Identify which cell holds the provided text, then report its [X, Y] central coordinate. 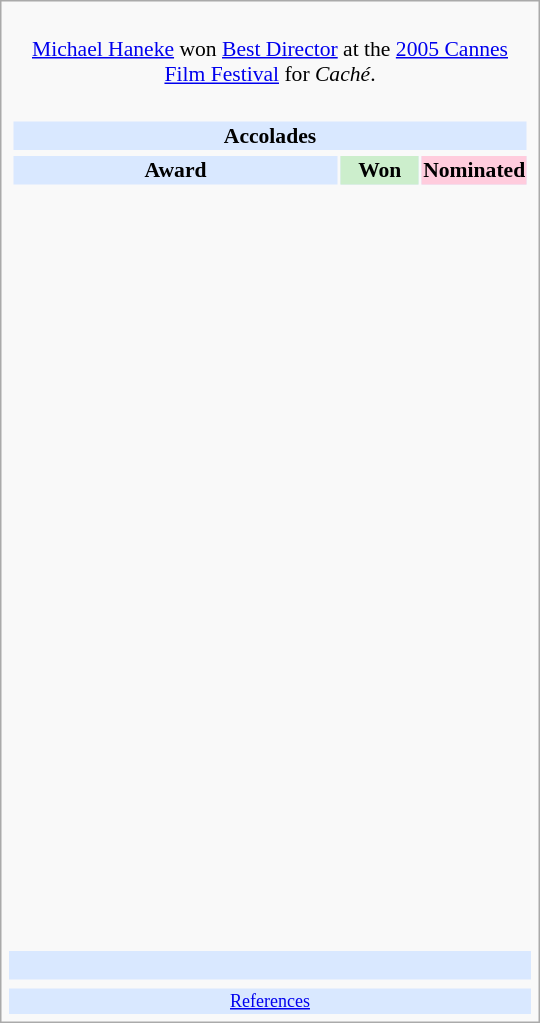
Won [380, 170]
Accolades Award Won Nominated [270, 519]
References [270, 1001]
Michael Haneke won Best Director at the 2005 Cannes Film Festival for Caché. [270, 49]
Award [175, 170]
Nominated [474, 170]
Accolades [270, 135]
